Output the [X, Y] coordinate of the center of the cell containing the given text.  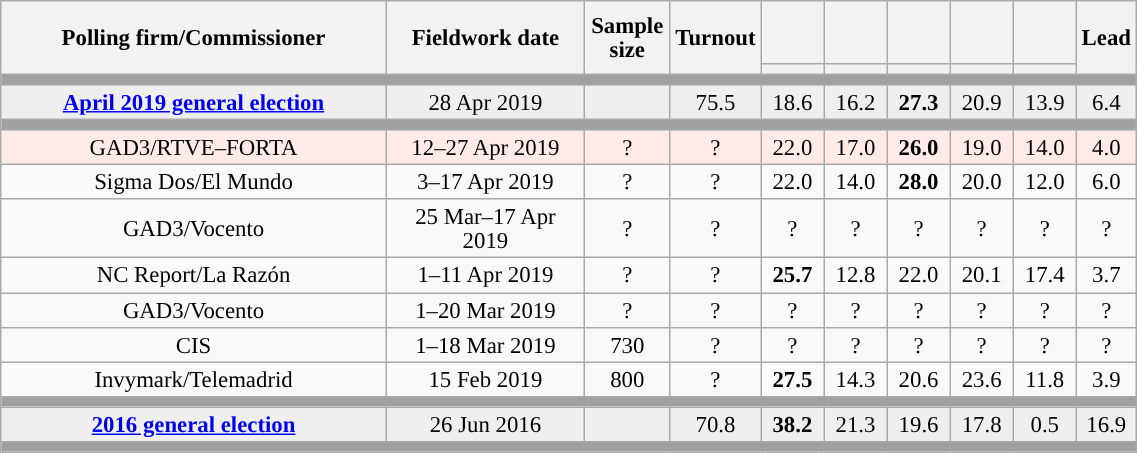
Turnout [716, 38]
12.8 [856, 276]
17.0 [856, 148]
800 [627, 380]
1–11 Apr 2019 [485, 276]
25.7 [792, 276]
70.8 [716, 424]
6.4 [1106, 102]
16.2 [856, 102]
0.5 [1044, 424]
13.9 [1044, 102]
1–18 Mar 2019 [485, 344]
20.0 [982, 182]
12.0 [1044, 182]
19.6 [918, 424]
Lead [1106, 38]
75.5 [716, 102]
11.8 [1044, 380]
26.0 [918, 148]
Polling firm/Commissioner [194, 38]
27.3 [918, 102]
Sigma Dos/El Mundo [194, 182]
28 Apr 2019 [485, 102]
6.0 [1106, 182]
Fieldwork date [485, 38]
CIS [194, 344]
14.3 [856, 380]
3.7 [1106, 276]
3.9 [1106, 380]
19.0 [982, 148]
4.0 [1106, 148]
Sample size [627, 38]
1–20 Mar 2019 [485, 310]
16.9 [1106, 424]
GAD3/RTVE–FORTA [194, 148]
17.8 [982, 424]
23.6 [982, 380]
April 2019 general election [194, 102]
20.9 [982, 102]
17.4 [1044, 276]
27.5 [792, 380]
730 [627, 344]
38.2 [792, 424]
2016 general election [194, 424]
NC Report/La Razón [194, 276]
3–17 Apr 2019 [485, 182]
26 Jun 2016 [485, 424]
20.1 [982, 276]
15 Feb 2019 [485, 380]
20.6 [918, 380]
Invymark/Telemadrid [194, 380]
21.3 [856, 424]
12–27 Apr 2019 [485, 148]
25 Mar–17 Apr 2019 [485, 230]
28.0 [918, 182]
18.6 [792, 102]
